Return the (x, y) coordinate for the center point of the cell that contains the specified text.  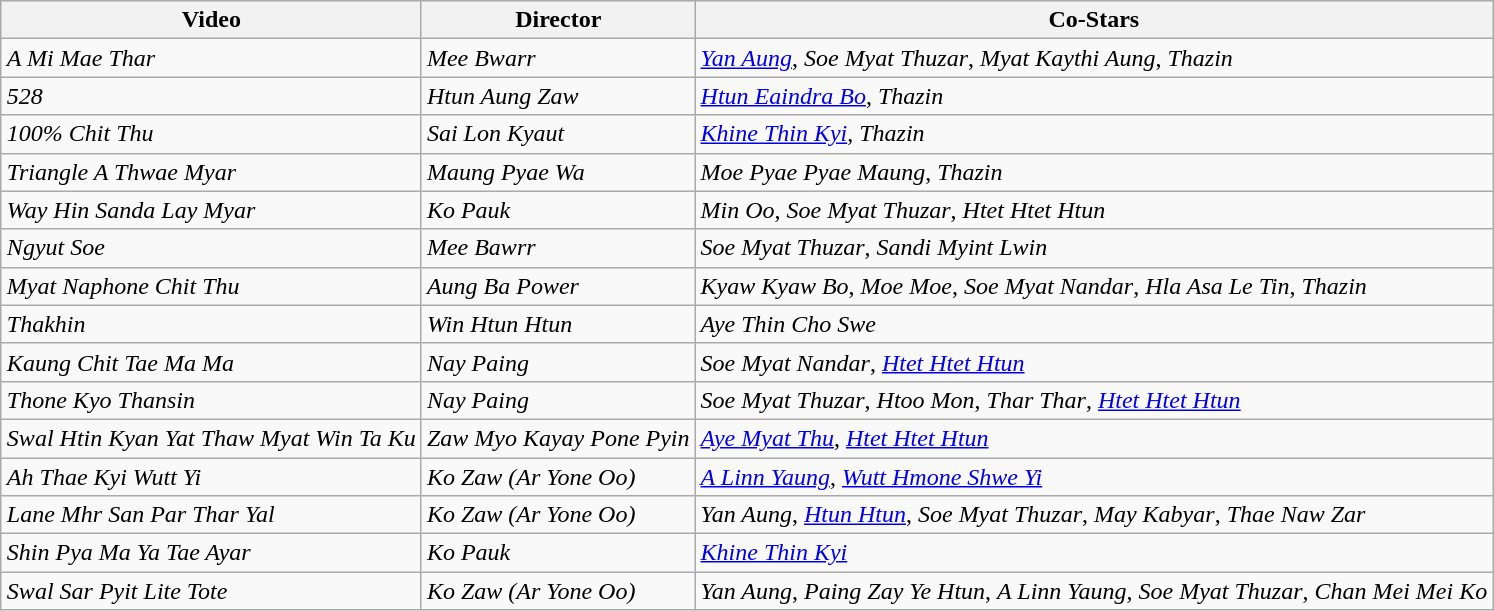
Director (558, 20)
Aye Myat Thu, Htet Htet Htun (1094, 438)
Lane Mhr San Par Thar Yal (211, 515)
Aung Ba Power (558, 286)
Zaw Myo Kayay Pone Pyin (558, 438)
Htun Aung Zaw (558, 96)
Soe Myat Thuzar, Sandi Myint Lwin (1094, 248)
Swal Htin Kyan Yat Thaw Myat Win Ta Ku (211, 438)
Ngyut Soe (211, 248)
Swal Sar Pyit Lite Tote (211, 591)
Soe Myat Thuzar, Htoo Mon, Thar Thar, Htet Htet Htun (1094, 400)
Yan Aung, Paing Zay Ye Htun, A Linn Yaung, Soe Myat Thuzar, Chan Mei Mei Ko (1094, 591)
Ah Thae Kyi Wutt Yi (211, 477)
Kaung Chit Tae Ma Ma (211, 362)
Moe Pyae Pyae Maung, Thazin (1094, 172)
528 (211, 96)
Yan Aung, Soe Myat Thuzar, Myat Kaythi Aung, Thazin (1094, 58)
Thakhin (211, 324)
Shin Pya Ma Ya Tae Ayar (211, 553)
Khine Thin Kyi (1094, 553)
A Linn Yaung, Wutt Hmone Shwe Yi (1094, 477)
Maung Pyae Wa (558, 172)
Yan Aung, Htun Htun, Soe Myat Thuzar, May Kabyar, Thae Naw Zar (1094, 515)
Aye Thin Cho Swe (1094, 324)
A Mi Mae Thar (211, 58)
Mee Bawrr (558, 248)
Video (211, 20)
Myat Naphone Chit Thu (211, 286)
Mee Bwarr (558, 58)
Khine Thin Kyi, Thazin (1094, 134)
Soe Myat Nandar, Htet Htet Htun (1094, 362)
Kyaw Kyaw Bo, Moe Moe, Soe Myat Nandar, Hla Asa Le Tin, Thazin (1094, 286)
Min Oo, Soe Myat Thuzar, Htet Htet Htun (1094, 210)
Way Hin Sanda Lay Myar (211, 210)
Win Htun Htun (558, 324)
Htun Eaindra Bo, Thazin (1094, 96)
Sai Lon Kyaut (558, 134)
100% Chit Thu (211, 134)
Thone Kyo Thansin (211, 400)
Triangle A Thwae Myar (211, 172)
Co-Stars (1094, 20)
